Find where the given text appears and provide that cell's center as (x, y) coordinate. 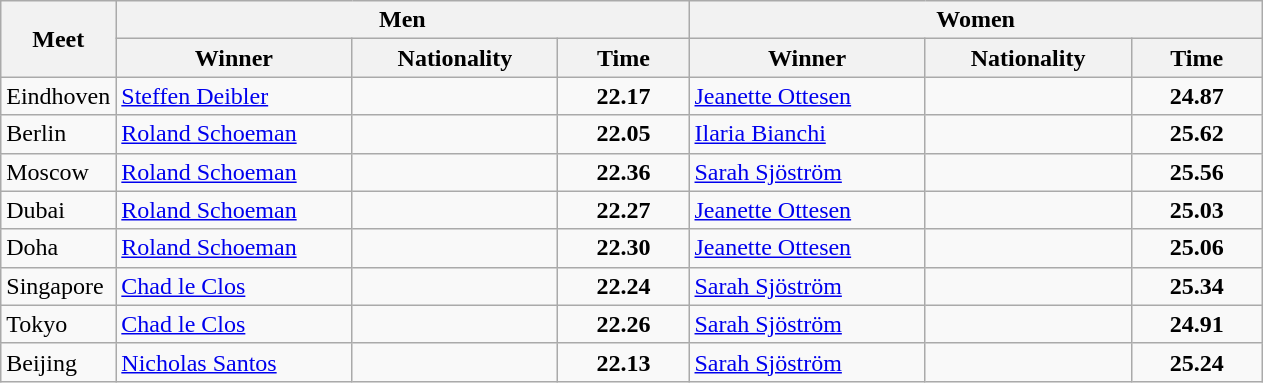
22.13 (624, 362)
Moscow (58, 172)
Eindhoven (58, 96)
24.91 (1196, 324)
22.26 (624, 324)
25.24 (1196, 362)
Beijing (58, 362)
25.03 (1196, 210)
Meet (58, 39)
25.34 (1196, 286)
22.17 (624, 96)
22.24 (624, 286)
Ilaria Bianchi (807, 134)
25.62 (1196, 134)
Men (402, 20)
Singapore (58, 286)
Doha (58, 248)
22.30 (624, 248)
22.36 (624, 172)
Tokyo (58, 324)
Berlin (58, 134)
Steffen Deibler (234, 96)
Dubai (58, 210)
Nicholas Santos (234, 362)
22.05 (624, 134)
24.87 (1196, 96)
22.27 (624, 210)
25.56 (1196, 172)
Women (976, 20)
25.06 (1196, 248)
